Provide the (x, y) coordinate of the cell's center where the given text is located.  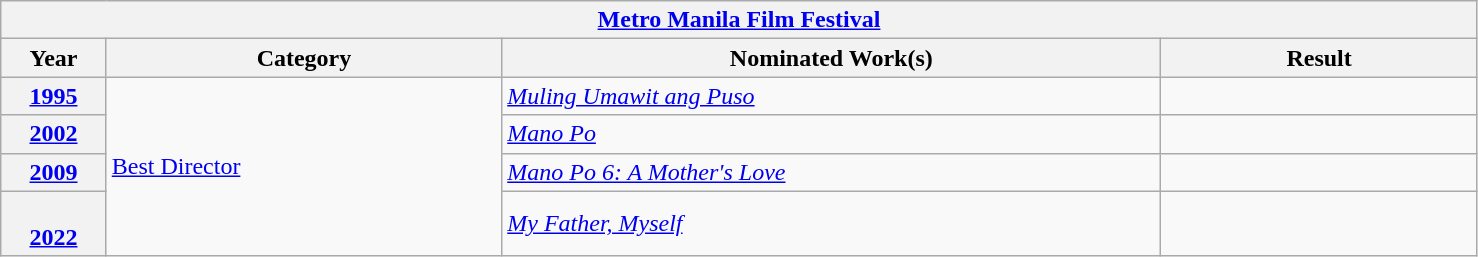
Mano Po 6: A Mother's Love (832, 172)
Category (304, 58)
2022 (54, 224)
1995 (54, 96)
Result (1319, 58)
2009 (54, 172)
Muling Umawit ang Puso (832, 96)
Year (54, 58)
2002 (54, 134)
Mano Po (832, 134)
Best Director (304, 166)
Metro Manila Film Festival (740, 20)
Nominated Work(s) (832, 58)
My Father, Myself (832, 224)
